From the cell containing the given text, extract its center point as (X, Y) coordinate. 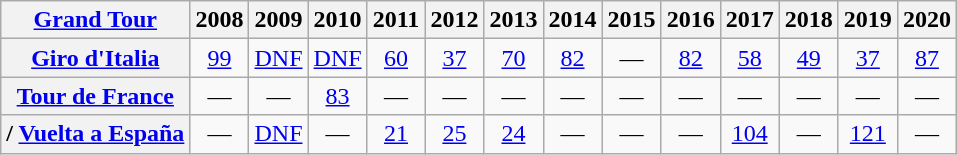
25 (454, 134)
104 (750, 134)
2020 (926, 20)
2009 (278, 20)
2017 (750, 20)
87 (926, 58)
99 (220, 58)
2019 (868, 20)
2012 (454, 20)
2013 (514, 20)
60 (396, 58)
58 (750, 58)
2016 (690, 20)
2015 (632, 20)
2010 (338, 20)
70 (514, 58)
21 (396, 134)
2018 (808, 20)
2008 (220, 20)
Tour de France (96, 96)
24 (514, 134)
/ Vuelta a España (96, 134)
49 (808, 58)
121 (868, 134)
2014 (572, 20)
Grand Tour (96, 20)
83 (338, 96)
2011 (396, 20)
Giro d'Italia (96, 58)
